Locate the cell with the specified text and output its [x, y] center coordinate. 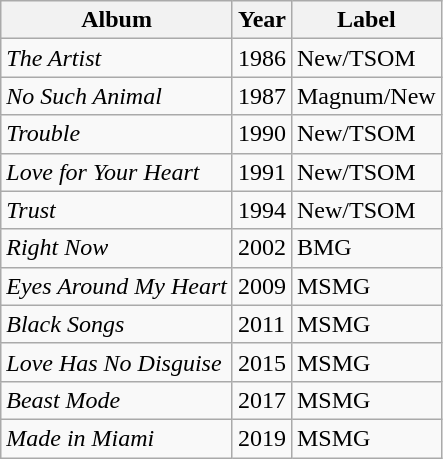
Love for Your Heart [117, 172]
2002 [262, 248]
1994 [262, 210]
Magnum/New [366, 96]
Trust [117, 210]
1987 [262, 96]
Beast Mode [117, 400]
2015 [262, 362]
1986 [262, 58]
BMG [366, 248]
Made in Miami [117, 438]
Eyes Around My Heart [117, 286]
2009 [262, 286]
Album [117, 20]
Love Has No Disguise [117, 362]
Year [262, 20]
Label [366, 20]
2011 [262, 324]
2017 [262, 400]
No Such Animal [117, 96]
Trouble [117, 134]
The Artist [117, 58]
1991 [262, 172]
1990 [262, 134]
2019 [262, 438]
Right Now [117, 248]
Black Songs [117, 324]
